Capture the cell that displays the provided text and extract its (X, Y) central coordinate. 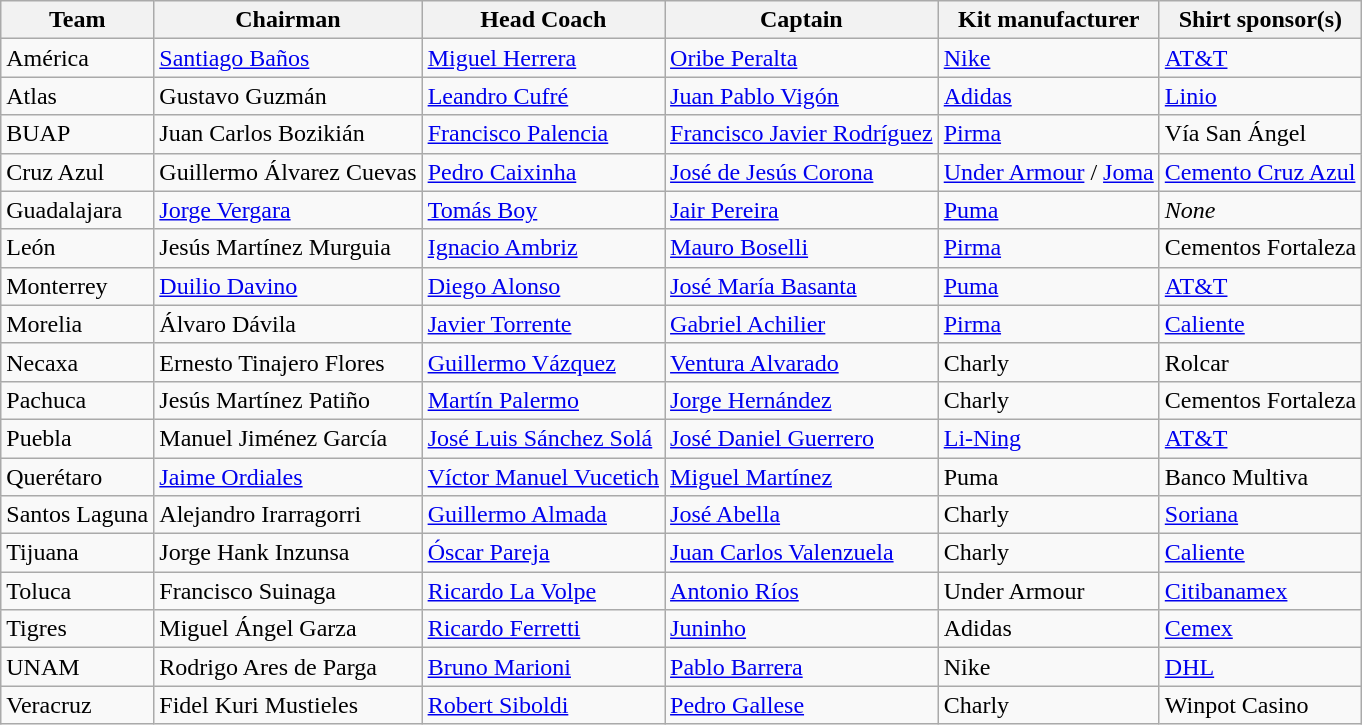
Ricardo La Volpe (543, 591)
José Daniel Guerrero (802, 438)
Li-Ning (1048, 438)
Tijuana (78, 553)
Diego Alonso (543, 286)
Óscar Pareja (543, 553)
Pablo Barrera (802, 667)
Mauro Boselli (802, 248)
DHL (1260, 667)
Gustavo Guzmán (288, 96)
Cruz Azul (78, 172)
Jair Pereira (802, 210)
Captain (802, 20)
Jesús Martínez Murguia (288, 248)
José María Basanta (802, 286)
Chairman (288, 20)
América (78, 58)
Víctor Manuel Vucetich (543, 477)
Morelia (78, 324)
Antonio Ríos (802, 591)
Ricardo Ferretti (543, 629)
Jesús Martínez Patiño (288, 400)
Team (78, 20)
Bruno Marioni (543, 667)
Miguel Herrera (543, 58)
Cemento Cruz Azul (1260, 172)
Toluca (78, 591)
Miguel Ángel Garza (288, 629)
Jorge Hank Inzunsa (288, 553)
Tomás Boy (543, 210)
Juninho (802, 629)
Pedro Gallese (802, 705)
Rolcar (1260, 362)
Leandro Cufré (543, 96)
Pachuca (78, 400)
Guadalajara (78, 210)
Winpot Casino (1260, 705)
Alejandro Irarragorri (288, 515)
Necaxa (78, 362)
Querétaro (78, 477)
Atlas (78, 96)
Juan Pablo Vigón (802, 96)
Juan Carlos Bozikián (288, 134)
Santiago Baños (288, 58)
Juan Carlos Valenzuela (802, 553)
Guillermo Vázquez (543, 362)
Soriana (1260, 515)
Ernesto Tinajero Flores (288, 362)
Jaime Ordiales (288, 477)
Guillermo Almada (543, 515)
Robert Siboldi (543, 705)
Miguel Martínez (802, 477)
Head Coach (543, 20)
Tigres (78, 629)
Jorge Hernández (802, 400)
Álvaro Dávila (288, 324)
Francisco Suinaga (288, 591)
Martín Palermo (543, 400)
Ventura Alvarado (802, 362)
Duilio Davino (288, 286)
Monterrey (78, 286)
Under Armour / Joma (1048, 172)
Francisco Javier Rodríguez (802, 134)
Puebla (78, 438)
Banco Multiva (1260, 477)
Under Armour (1048, 591)
Rodrigo Ares de Parga (288, 667)
Shirt sponsor(s) (1260, 20)
Ignacio Ambriz (543, 248)
José Luis Sánchez Solá (543, 438)
Cemex (1260, 629)
Veracruz (78, 705)
BUAP (78, 134)
Kit manufacturer (1048, 20)
José de Jesús Corona (802, 172)
Javier Torrente (543, 324)
José Abella (802, 515)
León (78, 248)
Guillermo Álvarez Cuevas (288, 172)
Jorge Vergara (288, 210)
Pedro Caixinha (543, 172)
Oribe Peralta (802, 58)
None (1260, 210)
Francisco Palencia (543, 134)
Santos Laguna (78, 515)
Linio (1260, 96)
Vía San Ángel (1260, 134)
UNAM (78, 667)
Manuel Jiménez García (288, 438)
Citibanamex (1260, 591)
Gabriel Achilier (802, 324)
Fidel Kuri Mustieles (288, 705)
